For the text-containing cell, return its midpoint in (X, Y) coordinate format. 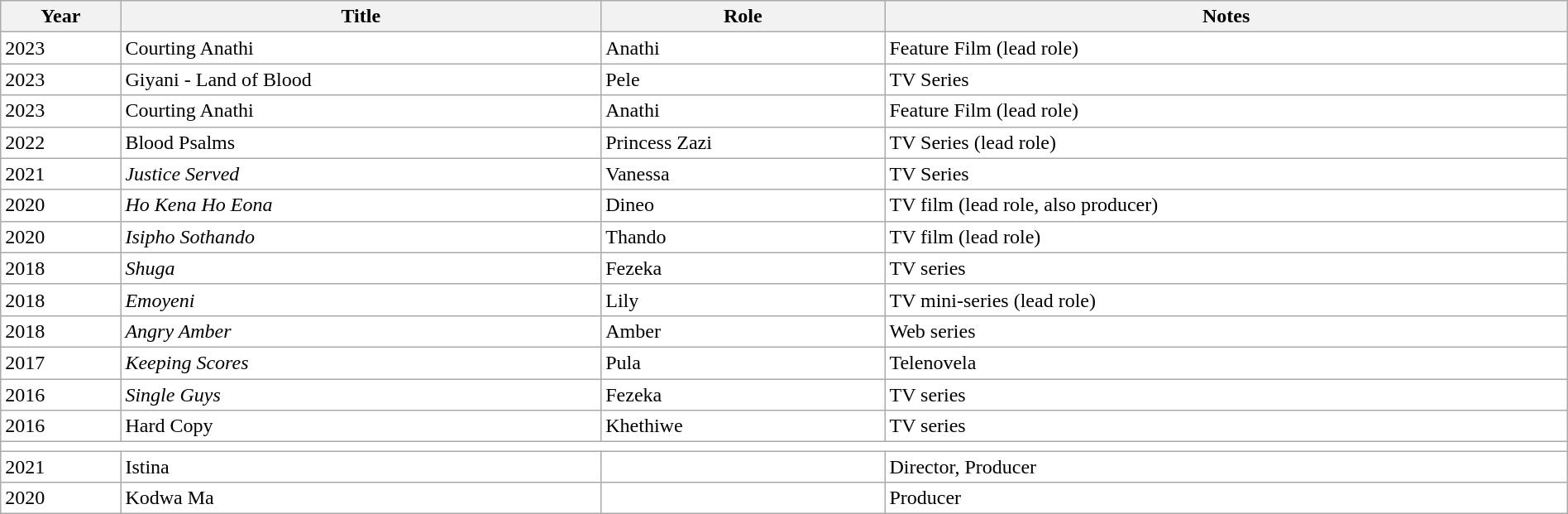
Kodwa Ma (361, 498)
Giyani - Land of Blood (361, 79)
Angry Amber (361, 331)
Hard Copy (361, 426)
Lily (743, 300)
Role (743, 17)
Single Guys (361, 395)
Ho Kena Ho Eona (361, 205)
Web series (1226, 331)
Justice Served (361, 174)
TV mini-series (lead role) (1226, 300)
Emoyeni (361, 300)
2017 (61, 363)
Istina (361, 467)
Khethiwe (743, 426)
Notes (1226, 17)
Blood Psalms (361, 142)
Year (61, 17)
Keeping Scores (361, 363)
TV Series (lead role) (1226, 142)
Pula (743, 363)
Telenovela (1226, 363)
Vanessa (743, 174)
Isipho Sothando (361, 237)
Amber (743, 331)
TV film (lead role) (1226, 237)
Producer (1226, 498)
TV film (lead role, also producer) (1226, 205)
Princess Zazi (743, 142)
Pele (743, 79)
Shuga (361, 268)
2022 (61, 142)
Dineo (743, 205)
Director, Producer (1226, 467)
Title (361, 17)
Thando (743, 237)
